Determine the [x, y] coordinate at the center of the cell enclosing the given text.  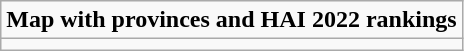
Map with provinces and HAI 2022 rankings [232, 20]
